Return (x, y) of the center of cell containing provided text 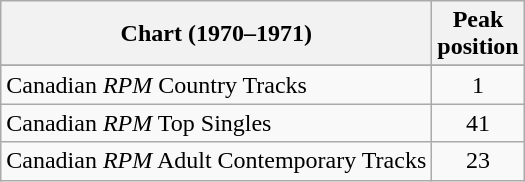
1 (478, 85)
23 (478, 161)
Peakposition (478, 34)
41 (478, 123)
Canadian RPM Adult Contemporary Tracks (216, 161)
Canadian RPM Country Tracks (216, 85)
Chart (1970–1971) (216, 34)
Canadian RPM Top Singles (216, 123)
